Find where the given text appears and provide that cell's center as (X, Y) coordinate. 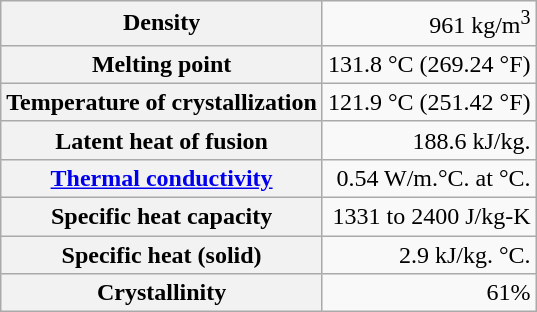
2.9 kJ/kg. °C. (429, 255)
Crystallinity (162, 293)
1331 to 2400 J/kg-K (429, 217)
121.9 °C (251.42 °F) (429, 102)
Density (162, 24)
131.8 °C (269.24 °F) (429, 64)
0.54 W/m.°C. at °C. (429, 178)
Temperature of crystallization (162, 102)
Specific heat (solid) (162, 255)
188.6 kJ/kg. (429, 140)
Specific heat capacity (162, 217)
61% (429, 293)
961 kg/m3 (429, 24)
Thermal conductivity (162, 178)
Melting point (162, 64)
Latent heat of fusion (162, 140)
